Provide the [X, Y] coordinate of the cell's center where the given text is located.  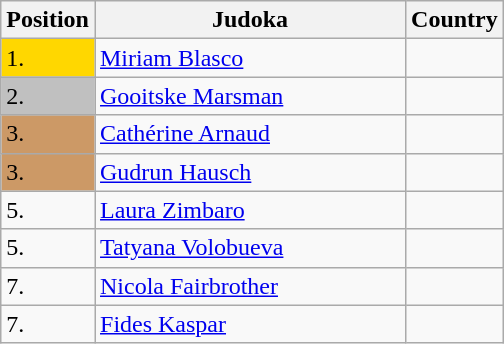
Gudrun Hausch [250, 172]
1. [48, 58]
Gooitske Marsman [250, 96]
Country [455, 20]
Position [48, 20]
Judoka [250, 20]
2. [48, 96]
Miriam Blasco [250, 58]
Laura Zimbaro [250, 210]
Cathérine Arnaud [250, 134]
Tatyana Volobueva [250, 248]
Fides Kaspar [250, 324]
Nicola Fairbrother [250, 286]
